Pinpoint the cell where the given text exists, returning its (X, Y) midpoint coordinate. 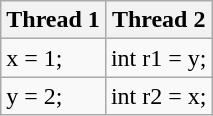
Thread 2 (158, 20)
x = 1; (54, 58)
int r1 = y; (158, 58)
y = 2; (54, 96)
Thread 1 (54, 20)
int r2 = x; (158, 96)
